Capture the cell that displays the provided text and extract its (x, y) central coordinate. 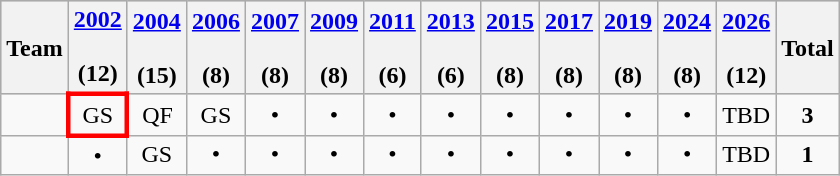
2026(12) (746, 48)
1 (808, 155)
2009(8) (334, 48)
2011(6) (393, 48)
3 (808, 114)
2006(8) (216, 48)
2019(8) (628, 48)
QF (156, 114)
2013(6) (450, 48)
2004(15) (156, 48)
Total (808, 48)
2017(8) (568, 48)
2024(8) (688, 48)
2007(8) (274, 48)
Team (35, 48)
2002(12) (98, 48)
2015(8) (510, 48)
